Determine the [X, Y] coordinate at the center of the cell enclosing the given text.  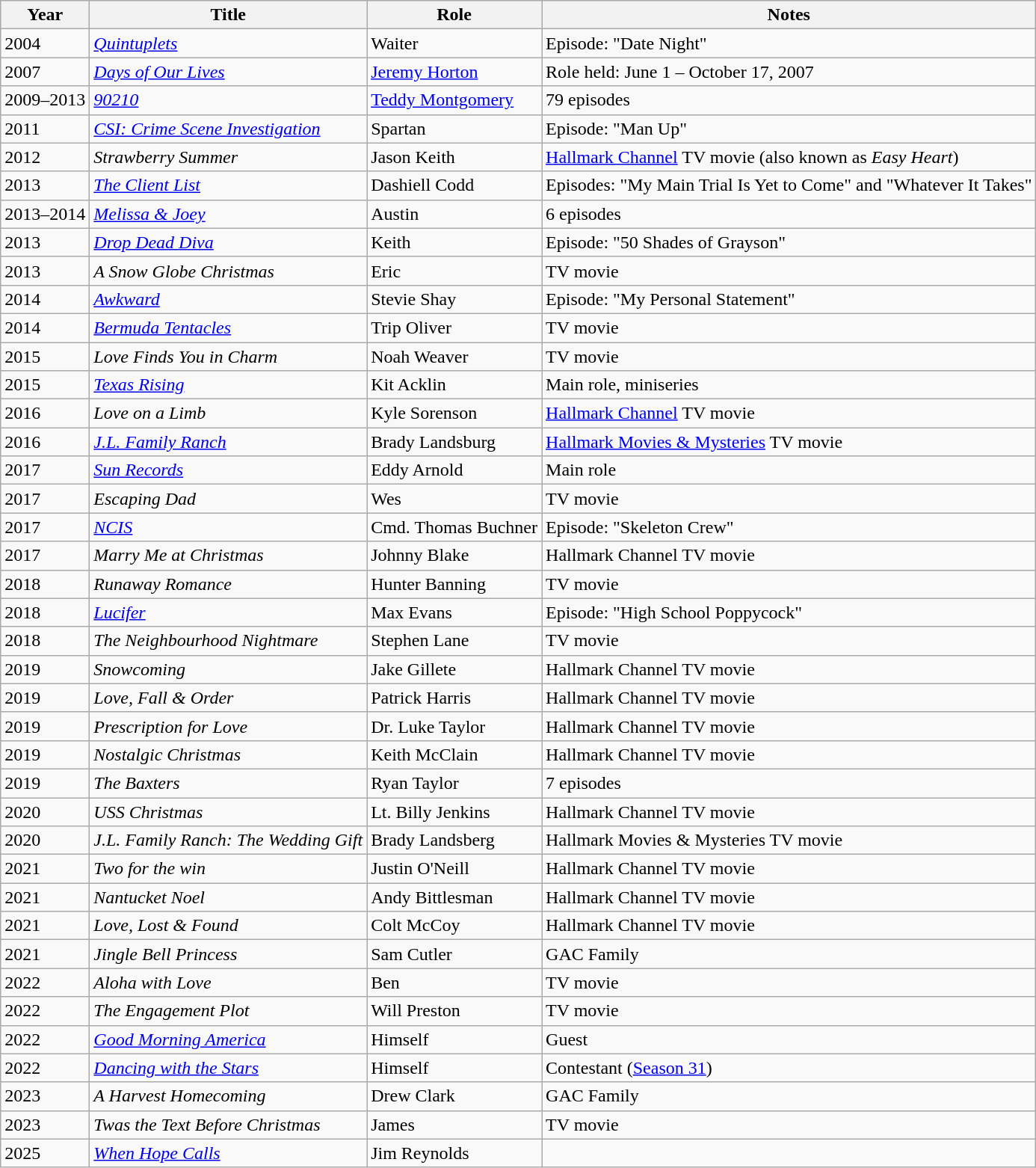
Good Morning America [229, 1039]
Teddy Montgomery [454, 100]
Sam Cutler [454, 954]
The Neighbourhood Nightmare [229, 641]
Episode: "High School Poppycock" [789, 612]
Stephen Lane [454, 641]
Bermuda Tentacles [229, 328]
Will Preston [454, 1011]
A Harvest Homecoming [229, 1096]
Quintuplets [229, 43]
Eddy Arnold [454, 470]
2011 [45, 129]
Kyle Sorenson [454, 414]
Escaping Dad [229, 499]
Andy Bittlesman [454, 897]
Colt McCoy [454, 926]
2007 [45, 72]
Prescription for Love [229, 726]
Aloha with Love [229, 983]
James [454, 1125]
Love, Fall & Order [229, 698]
Episode: "50 Shades of Grayson" [789, 242]
Sun Records [229, 470]
Keith [454, 242]
Dancing with the Stars [229, 1068]
Wes [454, 499]
Drew Clark [454, 1096]
79 episodes [789, 100]
Nostalgic Christmas [229, 754]
The Engagement Plot [229, 1011]
Noah Weaver [454, 357]
A Snow Globe Christmas [229, 271]
2009–2013 [45, 100]
Year [45, 15]
Awkward [229, 299]
Cmd. Thomas Buchner [454, 527]
Marry Me at Christmas [229, 556]
Stevie Shay [454, 299]
90210 [229, 100]
Justin O'Neill [454, 869]
Jake Gillete [454, 669]
Brady Landsberg [454, 840]
Role held: June 1 – October 17, 2007 [789, 72]
Brady Landsburg [454, 442]
Two for the win [229, 869]
Episode: "My Personal Statement" [789, 299]
Guest [789, 1039]
Love Finds You in Charm [229, 357]
Drop Dead Diva [229, 242]
Runaway Romance [229, 584]
The Baxters [229, 783]
Hallmark Channel TV movie (also known as Easy Heart) [789, 157]
Nantucket Noel [229, 897]
CSI: Crime Scene Investigation [229, 129]
Patrick Harris [454, 698]
Twas the Text Before Christmas [229, 1125]
J.L. Family Ranch [229, 442]
Title [229, 15]
Strawberry Summer [229, 157]
Main role, miniseries [789, 385]
Jeremy Horton [454, 72]
Texas Rising [229, 385]
Role [454, 15]
Spartan [454, 129]
Jim Reynolds [454, 1153]
Lucifer [229, 612]
Love on a Limb [229, 414]
NCIS [229, 527]
Episode: "Skeleton Crew" [789, 527]
2013–2014 [45, 214]
Max Evans [454, 612]
Love, Lost & Found [229, 926]
Hunter Banning [454, 584]
Ben [454, 983]
Ryan Taylor [454, 783]
Waiter [454, 43]
When Hope Calls [229, 1153]
Jason Keith [454, 157]
Main role [789, 470]
Lt. Billy Jenkins [454, 811]
Notes [789, 15]
Episode: "Man Up" [789, 129]
2012 [45, 157]
Trip Oliver [454, 328]
Eric [454, 271]
7 episodes [789, 783]
Dashiell Codd [454, 185]
2025 [45, 1153]
The Client List [229, 185]
Austin [454, 214]
Johnny Blake [454, 556]
6 episodes [789, 214]
Kit Acklin [454, 385]
Episodes: "My Main Trial Is Yet to Come" and "Whatever It Takes" [789, 185]
2004 [45, 43]
Jingle Bell Princess [229, 954]
J.L. Family Ranch: The Wedding Gift [229, 840]
Melissa & Joey [229, 214]
Dr. Luke Taylor [454, 726]
Snowcoming [229, 669]
Contestant (Season 31) [789, 1068]
Days of Our Lives [229, 72]
Episode: "Date Night" [789, 43]
Keith McClain [454, 754]
USS Christmas [229, 811]
